Extract the [X, Y] coordinate from the center of the cell holding the provided text.  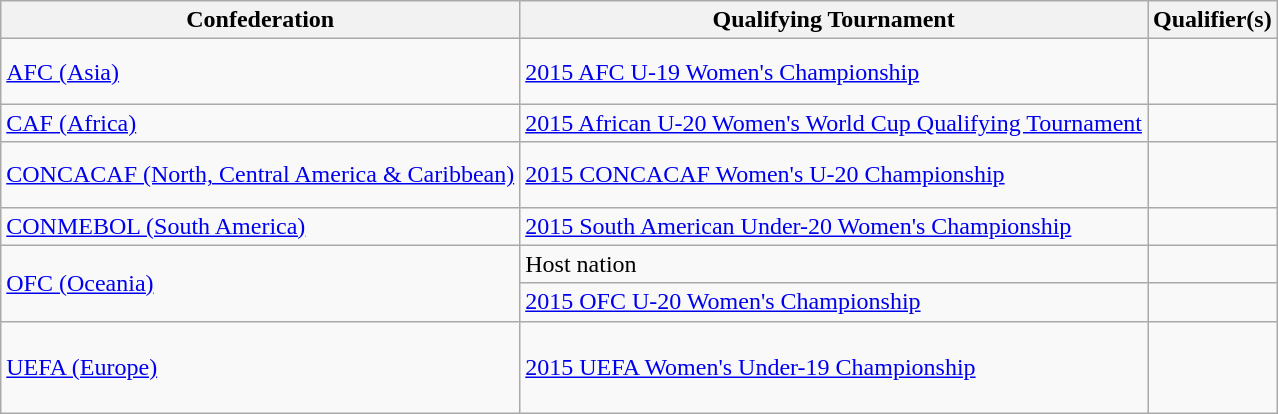
Qualifier(s) [1213, 20]
Confederation [260, 20]
Qualifying Tournament [834, 20]
2015 OFC U-20 Women's Championship [834, 302]
2015 South American Under-20 Women's Championship [834, 226]
2015 UEFA Women's Under-19 Championship [834, 367]
UEFA (Europe) [260, 367]
CONCACAF (North, Central America & Caribbean) [260, 174]
AFC (Asia) [260, 72]
CAF (Africa) [260, 123]
CONMEBOL (South America) [260, 226]
2015 CONCACAF Women's U-20 Championship [834, 174]
Host nation [834, 264]
OFC (Oceania) [260, 283]
2015 AFC U-19 Women's Championship [834, 72]
2015 African U-20 Women's World Cup Qualifying Tournament [834, 123]
